From the cell containing the given text, extract its center point as (x, y) coordinate. 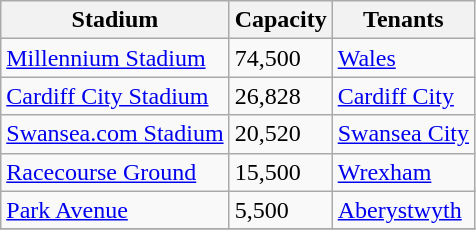
Aberystwyth (403, 210)
Stadium (115, 20)
15,500 (280, 172)
Swansea City (403, 134)
Cardiff City Stadium (115, 96)
Swansea.com Stadium (115, 134)
5,500 (280, 210)
Millennium Stadium (115, 58)
26,828 (280, 96)
74,500 (280, 58)
Capacity (280, 20)
Park Avenue (115, 210)
Tenants (403, 20)
Cardiff City (403, 96)
Wales (403, 58)
20,520 (280, 134)
Racecourse Ground (115, 172)
Wrexham (403, 172)
